Scan for the cell matching the given text and deliver its [x, y] coordinate at center. 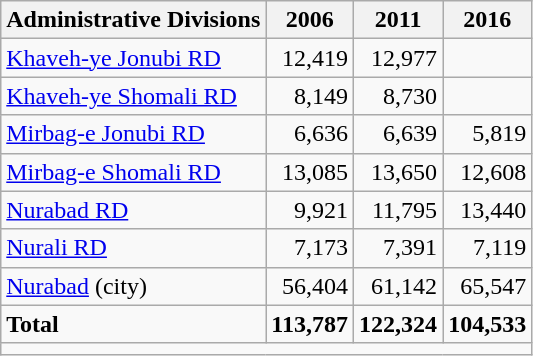
Khaveh-ye Jonubi RD [134, 58]
7,119 [488, 248]
Mirbag-e Shomali RD [134, 172]
12,419 [310, 58]
Nurabad RD [134, 210]
122,324 [398, 324]
Administrative Divisions [134, 20]
13,085 [310, 172]
5,819 [488, 134]
8,149 [310, 96]
6,639 [398, 134]
8,730 [398, 96]
65,547 [488, 286]
11,795 [398, 210]
Khaveh-ye Shomali RD [134, 96]
Mirbag-e Jonubi RD [134, 134]
13,440 [488, 210]
9,921 [310, 210]
61,142 [398, 286]
2011 [398, 20]
6,636 [310, 134]
2016 [488, 20]
56,404 [310, 286]
12,608 [488, 172]
7,173 [310, 248]
12,977 [398, 58]
13,650 [398, 172]
2006 [310, 20]
113,787 [310, 324]
Total [134, 324]
Nurali RD [134, 248]
104,533 [488, 324]
7,391 [398, 248]
Nurabad (city) [134, 286]
